Scan for the cell matching the given text and deliver its [X, Y] coordinate at center. 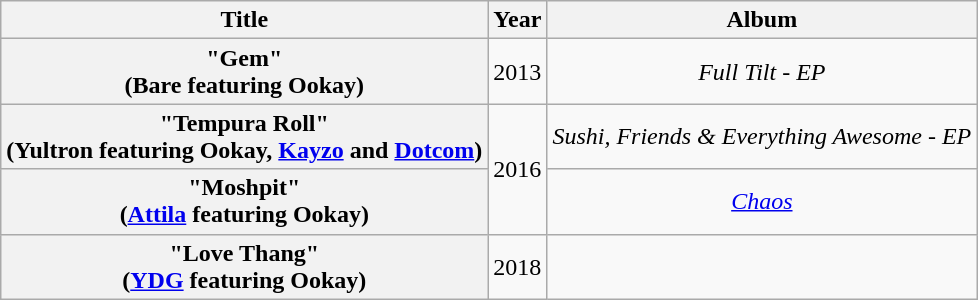
Chaos [762, 202]
2013 [518, 72]
2016 [518, 169]
"Moshpit" (Attila featuring Ookay) [244, 202]
2018 [518, 266]
Sushi, Friends & Everything Awesome - EP [762, 136]
"Gem"(Bare featuring Ookay) [244, 72]
Full Tilt - EP [762, 72]
"Tempura Roll" (Yultron featuring Ookay, Kayzo and Dotcom) [244, 136]
Title [244, 20]
Album [762, 20]
Year [518, 20]
"Love Thang" (YDG featuring Ookay) [244, 266]
